Capture the cell that displays the provided text and extract its [X, Y] central coordinate. 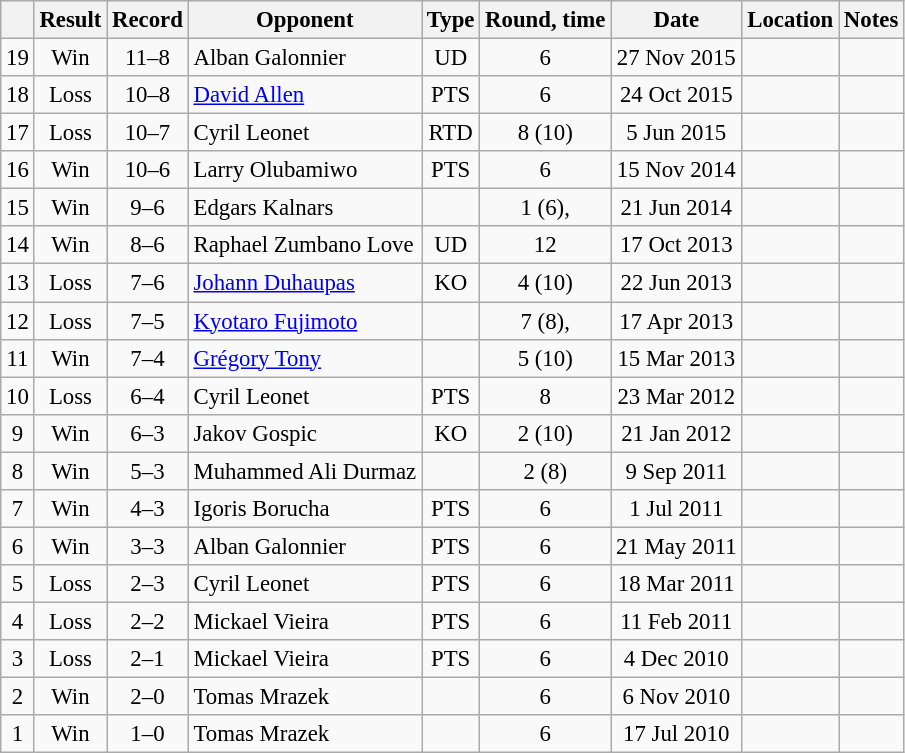
14 [18, 245]
2 (8) [546, 471]
8 (10) [546, 133]
10 [18, 396]
21 May 2011 [676, 546]
Kyotaro Fujimoto [304, 321]
4 Dec 2010 [676, 659]
7 [18, 509]
Round, time [546, 20]
9 Sep 2011 [676, 471]
7–5 [148, 321]
7 (8), [546, 321]
27 Nov 2015 [676, 58]
2 (10) [546, 433]
Grégory Tony [304, 358]
24 Oct 2015 [676, 95]
2–1 [148, 659]
9–6 [148, 208]
Igoris Borucha [304, 509]
9 [18, 433]
11 [18, 358]
RTD [451, 133]
Raphael Zumbano Love [304, 245]
10–6 [148, 170]
5 [18, 584]
Jakov Gospic [304, 433]
10–7 [148, 133]
2–2 [148, 621]
Type [451, 20]
6–3 [148, 433]
17 [18, 133]
David Allen [304, 95]
Record [148, 20]
Johann Duhaupas [304, 283]
4 [18, 621]
Opponent [304, 20]
11 Feb 2011 [676, 621]
7–4 [148, 358]
15 [18, 208]
2–3 [148, 584]
5 (10) [546, 358]
Location [790, 20]
6–4 [148, 396]
6 Nov 2010 [676, 697]
15 Nov 2014 [676, 170]
19 [18, 58]
3–3 [148, 546]
Date [676, 20]
1–0 [148, 734]
7–6 [148, 283]
Edgars Kalnars [304, 208]
1 (6), [546, 208]
10–8 [148, 95]
15 Mar 2013 [676, 358]
5–3 [148, 471]
21 Jan 2012 [676, 433]
1 [18, 734]
17 Oct 2013 [676, 245]
22 Jun 2013 [676, 283]
Muhammed Ali Durmaz [304, 471]
Result [70, 20]
3 [18, 659]
1 Jul 2011 [676, 509]
17 Apr 2013 [676, 321]
4 (10) [546, 283]
13 [18, 283]
18 Mar 2011 [676, 584]
18 [18, 95]
17 Jul 2010 [676, 734]
16 [18, 170]
21 Jun 2014 [676, 208]
2 [18, 697]
Larry Olubamiwo [304, 170]
4–3 [148, 509]
23 Mar 2012 [676, 396]
5 Jun 2015 [676, 133]
Notes [872, 20]
8–6 [148, 245]
2–0 [148, 697]
11–8 [148, 58]
